Identify which cell holds the provided text, then report its [X, Y] central coordinate. 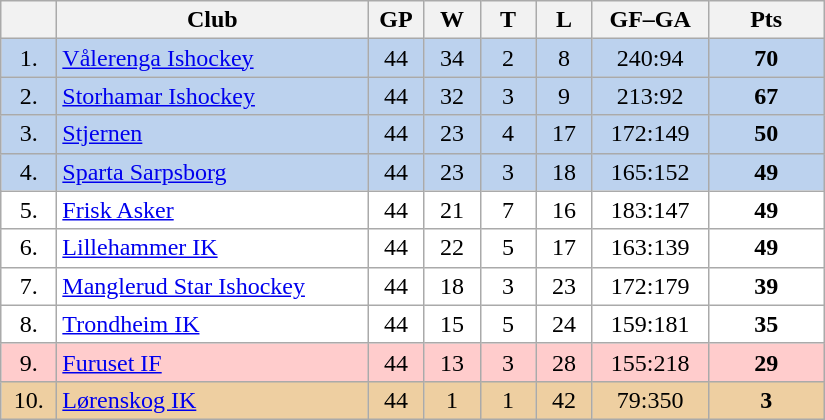
15 [452, 324]
42 [564, 400]
22 [452, 248]
W [452, 20]
79:350 [650, 400]
28 [564, 362]
163:139 [650, 248]
9. [29, 362]
34 [452, 58]
35 [766, 324]
183:147 [650, 210]
39 [766, 286]
GF–GA [650, 20]
29 [766, 362]
50 [766, 134]
240:94 [650, 58]
70 [766, 58]
Lørenskog IK [212, 400]
24 [564, 324]
16 [564, 210]
Vålerenga Ishockey [212, 58]
213:92 [650, 96]
2. [29, 96]
T [508, 20]
13 [452, 362]
8. [29, 324]
Trondheim IK [212, 324]
GP [396, 20]
2 [508, 58]
Stjernen [212, 134]
Sparta Sarpsborg [212, 172]
7. [29, 286]
L [564, 20]
9 [564, 96]
Lillehammer IK [212, 248]
21 [452, 210]
3. [29, 134]
155:218 [650, 362]
Storhamar Ishockey [212, 96]
32 [452, 96]
Manglerud Star Ishockey [212, 286]
172:149 [650, 134]
Pts [766, 20]
172:179 [650, 286]
165:152 [650, 172]
6. [29, 248]
Frisk Asker [212, 210]
67 [766, 96]
4 [508, 134]
159:181 [650, 324]
Furuset IF [212, 362]
Club [212, 20]
7 [508, 210]
4. [29, 172]
8 [564, 58]
5. [29, 210]
10. [29, 400]
1. [29, 58]
